Output the (x, y) coordinate of the center of the cell containing the given text.  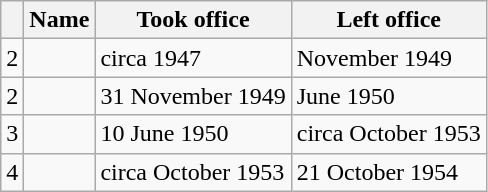
June 1950 (388, 96)
10 June 1950 (193, 134)
21 October 1954 (388, 172)
31 November 1949 (193, 96)
November 1949 (388, 58)
3 (12, 134)
Left office (388, 20)
4 (12, 172)
circa 1947 (193, 58)
Name (60, 20)
Took office (193, 20)
